Capture the cell that displays the provided text and extract its [x, y] central coordinate. 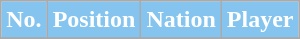
Position [94, 20]
Player [260, 20]
No. [24, 20]
Nation [181, 20]
